Return the (x, y) coordinate for the center point of the cell that contains the specified text.  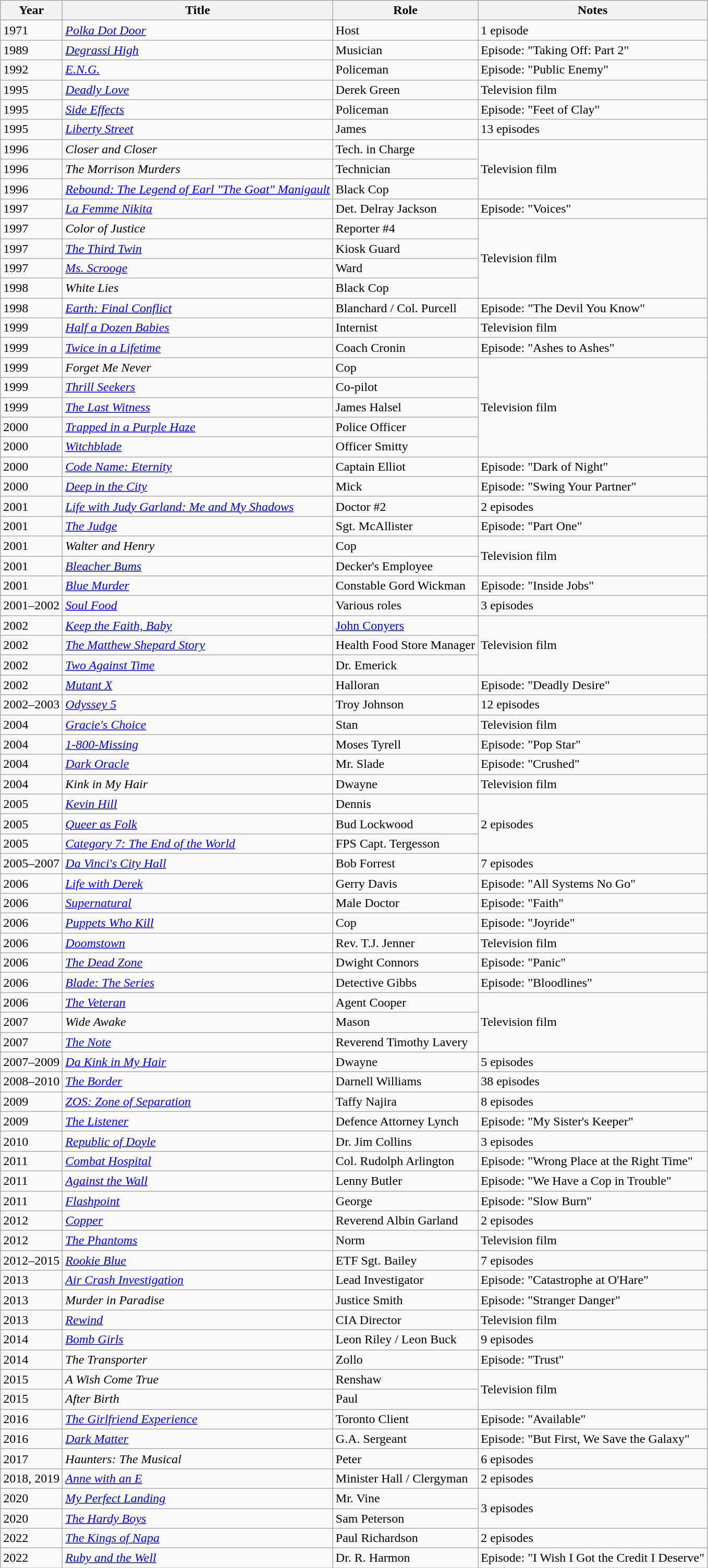
5 episodes (593, 1062)
CIA Director (405, 1320)
George (405, 1200)
The Girlfriend Experience (198, 1419)
Closer and Closer (198, 149)
Agent Cooper (405, 1002)
12 episodes (593, 705)
White Lies (198, 288)
Constable Gord Wickman (405, 586)
1992 (31, 70)
The Morrison Murders (198, 169)
Darnell Williams (405, 1082)
1989 (31, 50)
Earth: Final Conflict (198, 308)
Life with Derek (198, 884)
Derek Green (405, 90)
Mason (405, 1022)
Episode: "Panic" (593, 963)
Kevin Hill (198, 804)
FPS Capt. Tergesson (405, 843)
Copper (198, 1221)
Lead Investigator (405, 1280)
Dark Matter (198, 1439)
Role (405, 10)
Paul (405, 1399)
The Note (198, 1042)
Soul Food (198, 606)
Male Doctor (405, 903)
Episode: "Catastrophe at O'Hare" (593, 1280)
Zollo (405, 1359)
Kiosk Guard (405, 249)
Stan (405, 725)
Troy Johnson (405, 705)
Episode: "Crushed" (593, 764)
Sam Peterson (405, 1518)
Bud Lockwood (405, 824)
2005–2007 (31, 863)
Combat Hospital (198, 1161)
Keep the Faith, Baby (198, 626)
Air Crash Investigation (198, 1280)
James (405, 129)
2007–2009 (31, 1062)
Murder in Paradise (198, 1300)
Blue Murder (198, 586)
G.A. Sergeant (405, 1439)
Halloran (405, 685)
Life with Judy Garland: Me and My Shadows (198, 506)
Episode: "Voices" (593, 209)
Kink in My Hair (198, 784)
Episode: "Slow Burn" (593, 1200)
The Judge (198, 526)
Episode: "Public Enemy" (593, 70)
6 episodes (593, 1459)
Episode: "Deadly Desire" (593, 685)
A Wish Come True (198, 1379)
Reverend Timothy Lavery (405, 1042)
Deep in the City (198, 486)
Col. Rudolph Arlington (405, 1161)
Episode: "Available" (593, 1419)
Polka Dot Door (198, 30)
Justice Smith (405, 1300)
Side Effects (198, 109)
Doctor #2 (405, 506)
Ruby and the Well (198, 1558)
My Perfect Landing (198, 1498)
Internist (405, 328)
Leon Riley / Leon Buck (405, 1340)
Ms. Scrooge (198, 268)
38 episodes (593, 1082)
Defence Attorney Lynch (405, 1121)
Episode: "Bloodlines" (593, 983)
Da Kink in My Hair (198, 1062)
Two Against Time (198, 665)
Bob Forrest (405, 863)
Health Food Store Manager (405, 645)
Ward (405, 268)
Puppets Who Kill (198, 923)
Episode: "Trust" (593, 1359)
Twice in a Lifetime (198, 348)
Rev. T.J. Jenner (405, 943)
Thrill Seekers (198, 387)
Officer Smitty (405, 447)
Decker's Employee (405, 566)
Category 7: The End of the World (198, 843)
Episode: "But First, We Save the Galaxy" (593, 1439)
Dr. Jim Collins (405, 1141)
Haunters: The Musical (198, 1459)
Episode: "Wrong Place at the Right Time" (593, 1161)
Detective Gibbs (405, 983)
8 episodes (593, 1101)
The Hardy Boys (198, 1518)
Dennis (405, 804)
Degrassi High (198, 50)
Captain Elliot (405, 467)
Trapped in a Purple Haze (198, 427)
James Halsel (405, 407)
Gracie's Choice (198, 725)
Episode: "I Wish I Got the Credit I Deserve" (593, 1558)
Reverend Albin Garland (405, 1221)
Episode: "My Sister's Keeper" (593, 1121)
Tech. in Charge (405, 149)
Minister Hall / Clergyman (405, 1478)
The Phantoms (198, 1241)
Mutant X (198, 685)
Liberty Street (198, 129)
Technician (405, 169)
Dwight Connors (405, 963)
Title (198, 10)
Anne with an E (198, 1478)
Flashpoint (198, 1200)
Queer as Folk (198, 824)
Gerry Davis (405, 884)
The Listener (198, 1121)
2012–2015 (31, 1260)
Doomstown (198, 943)
Police Officer (405, 427)
The Kings of Napa (198, 1538)
Host (405, 30)
Half a Dozen Babies (198, 328)
Supernatural (198, 903)
Episode: "Part One" (593, 526)
The Last Witness (198, 407)
Episode: "Taking Off: Part 2" (593, 50)
Det. Delray Jackson (405, 209)
Blade: The Series (198, 983)
Episode: "All Systems No Go" (593, 884)
La Femme Nikita (198, 209)
13 episodes (593, 129)
Episode: "Dark of Night" (593, 467)
Against the Wall (198, 1181)
2001–2002 (31, 606)
Episode: "Feet of Clay" (593, 109)
Code Name: Eternity (198, 467)
Lenny Butler (405, 1181)
2017 (31, 1459)
The Veteran (198, 1002)
Toronto Client (405, 1419)
Mr. Vine (405, 1498)
Episode: "Inside Jobs" (593, 586)
9 episodes (593, 1340)
Dark Oracle (198, 764)
The Dead Zone (198, 963)
Co-pilot (405, 387)
Mick (405, 486)
After Birth (198, 1399)
Walter and Henry (198, 546)
Taffy Najira (405, 1101)
Bleacher Bums (198, 566)
2010 (31, 1141)
ETF Sgt. Bailey (405, 1260)
Episode: "Swing Your Partner" (593, 486)
2008–2010 (31, 1082)
Episode: "Ashes to Ashes" (593, 348)
Deadly Love (198, 90)
Various roles (405, 606)
2002–2003 (31, 705)
The Matthew Shepard Story (198, 645)
Coach Cronin (405, 348)
Dr. Emerick (405, 665)
John Conyers (405, 626)
Paul Richardson (405, 1538)
1971 (31, 30)
Norm (405, 1241)
Reporter #4 (405, 228)
Mr. Slade (405, 764)
Color of Justice (198, 228)
Episode: "Joyride" (593, 923)
Episode: "Stranger Danger" (593, 1300)
Moses Tyrell (405, 744)
E.N.G. (198, 70)
Rebound: The Legend of Earl "The Goat" Manigault (198, 189)
Dr. R. Harmon (405, 1558)
Year (31, 10)
Episode: "The Devil You Know" (593, 308)
Wide Awake (198, 1022)
Peter (405, 1459)
Episode: "We Have a Cop in Trouble" (593, 1181)
Bomb Girls (198, 1340)
Forget Me Never (198, 367)
Blanchard / Col. Purcell (405, 308)
Renshaw (405, 1379)
The Transporter (198, 1359)
1 episode (593, 30)
The Third Twin (198, 249)
Musician (405, 50)
The Border (198, 1082)
Republic of Doyle (198, 1141)
Rookie Blue (198, 1260)
Notes (593, 10)
Episode: "Pop Star" (593, 744)
Witchblade (198, 447)
2018, 2019 (31, 1478)
Da Vinci's City Hall (198, 863)
ZOS: Zone of Separation (198, 1101)
Episode: "Faith" (593, 903)
Odyssey 5 (198, 705)
Rewind (198, 1320)
1-800-Missing (198, 744)
Sgt. McAllister (405, 526)
